Provide the (X, Y) coordinate of the cell's center where the given text is located.  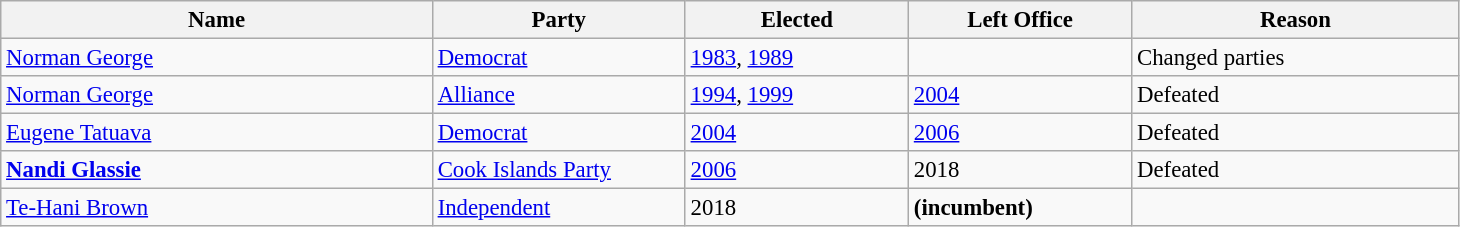
Alliance (558, 95)
Te-Hani Brown (217, 208)
Independent (558, 208)
Left Office (1020, 20)
Reason (1296, 20)
Changed parties (1296, 58)
(incumbent) (1020, 208)
Elected (796, 20)
Party (558, 20)
1994, 1999 (796, 95)
Cook Islands Party (558, 170)
Nandi Glassie (217, 170)
Name (217, 20)
1983, 1989 (796, 58)
Eugene Tatuava (217, 133)
